Detect which cell encompasses the target text, then output its (X, Y) center coordinate. 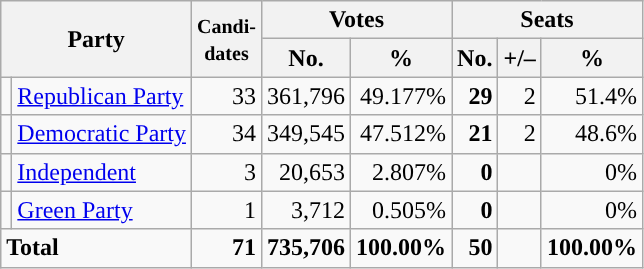
49.177% (402, 96)
2.807% (402, 172)
361,796 (306, 96)
0.505% (402, 210)
47.512% (402, 134)
50 (475, 248)
Candi-dates (226, 39)
Votes (356, 20)
1 (226, 210)
48.6% (592, 134)
Independent (102, 172)
+/– (520, 58)
Total (96, 248)
3,712 (306, 210)
71 (226, 248)
Democratic Party (102, 134)
Republican Party (102, 96)
Seats (548, 20)
51.4% (592, 96)
Party (96, 39)
Green Party (102, 210)
20,653 (306, 172)
21 (475, 134)
33 (226, 96)
735,706 (306, 248)
349,545 (306, 134)
3 (226, 172)
34 (226, 134)
29 (475, 96)
